Provide the [X, Y] coordinate of the cell's center where the given text is located.  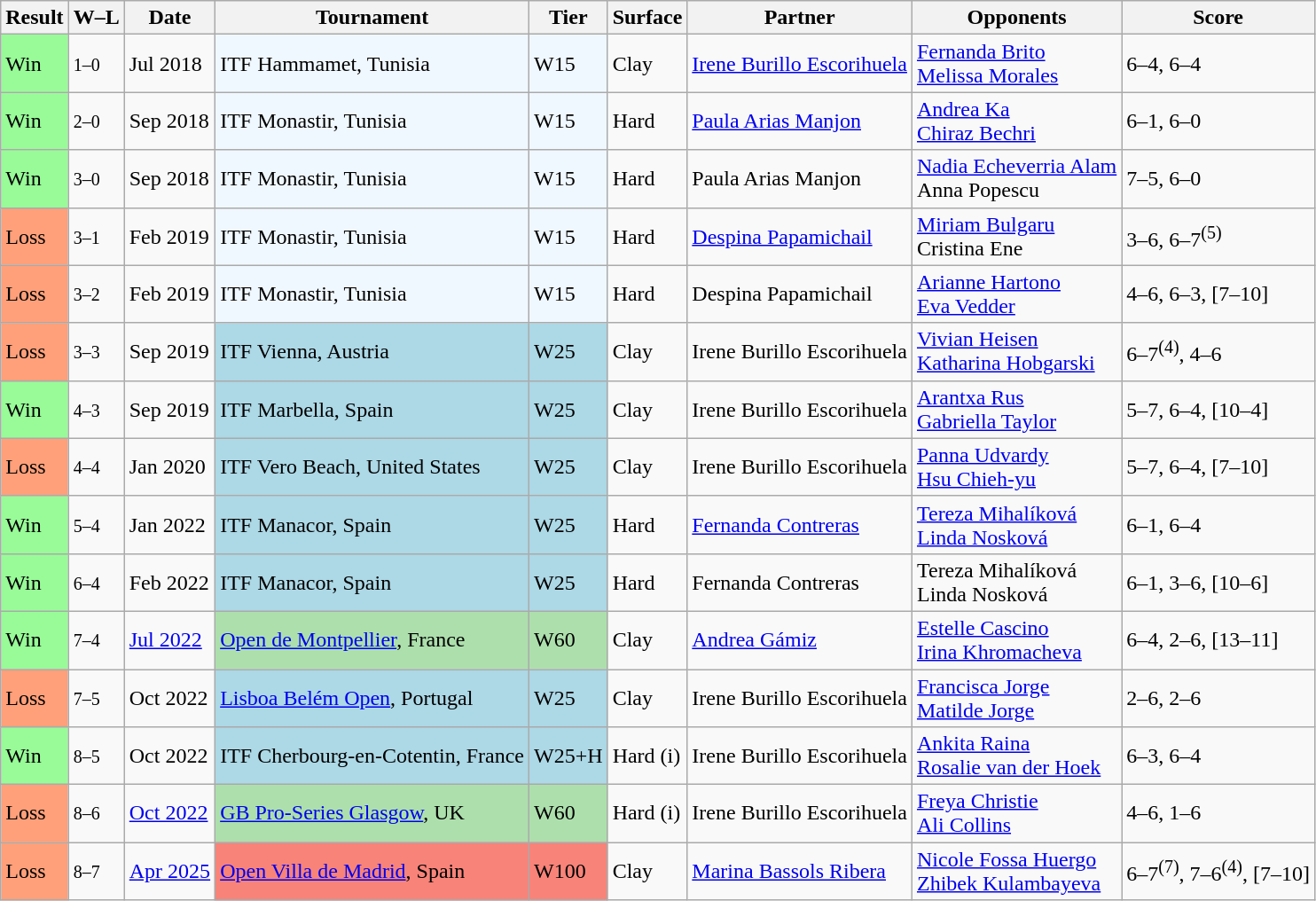
Result [35, 18]
4–4 [96, 466]
6–1, 6–4 [1218, 525]
ITF Vienna, Austria [372, 351]
Tier [569, 18]
W–L [96, 18]
W100 [569, 871]
Miriam Bulgaru Cristina Ene [1016, 236]
Arantxa Rus Gabriella Taylor [1016, 410]
Nicole Fossa Huergo Zhibek Kulambayeva [1016, 871]
Surface [647, 18]
Arianne Hartono Eva Vedder [1016, 294]
2–0 [96, 121]
5–7, 6–4, [10–4] [1218, 410]
ITF Marbella, Spain [372, 410]
ITF Hammamet, Tunisia [372, 64]
3–0 [96, 179]
4–3 [96, 410]
4–6, 6–3, [7–10] [1218, 294]
Nadia Echeverria Alam Anna Popescu [1016, 179]
W25+H [569, 756]
Fernanda Brito Melissa Morales [1016, 64]
7–5 [96, 697]
6–7(7), 7–6(4), [7–10] [1218, 871]
6–7(4), 4–6 [1218, 351]
Tournament [372, 18]
Date [169, 18]
Jul 2018 [169, 64]
6–1, 3–6, [10–6] [1218, 582]
5–4 [96, 525]
Lisboa Belém Open, Portugal [372, 697]
3–2 [96, 294]
1–0 [96, 64]
6–4, 6–4 [1218, 64]
8–6 [96, 814]
Freya Christie Ali Collins [1016, 814]
5–7, 6–4, [7–10] [1218, 466]
3–3 [96, 351]
6–1, 6–0 [1218, 121]
Andrea Gámiz [800, 640]
Score [1218, 18]
6–3, 6–4 [1218, 756]
Jan 2020 [169, 466]
Opponents [1016, 18]
Marina Bassols Ribera [800, 871]
GB Pro-Series Glasgow, UK [372, 814]
Open de Montpellier, France [372, 640]
7–5, 6–0 [1218, 179]
Open Villa de Madrid, Spain [372, 871]
4–6, 1–6 [1218, 814]
Estelle Cascino Irina Khromacheva [1016, 640]
Apr 2025 [169, 871]
ITF Vero Beach, United States [372, 466]
Ankita Raina Rosalie van der Hoek [1016, 756]
ITF Cherbourg-en-Cotentin, France [372, 756]
Francisca Jorge Matilde Jorge [1016, 697]
3–1 [96, 236]
Jul 2022 [169, 640]
Feb 2022 [169, 582]
7–4 [96, 640]
8–7 [96, 871]
8–5 [96, 756]
Jan 2022 [169, 525]
Vivian Heisen Katharina Hobgarski [1016, 351]
Andrea Ka Chiraz Bechri [1016, 121]
2–6, 2–6 [1218, 697]
Partner [800, 18]
Panna Udvardy Hsu Chieh-yu [1016, 466]
6–4 [96, 582]
6–4, 2–6, [13–11] [1218, 640]
3–6, 6–7(5) [1218, 236]
